From the cell containing the given text, extract its center point as [x, y] coordinate. 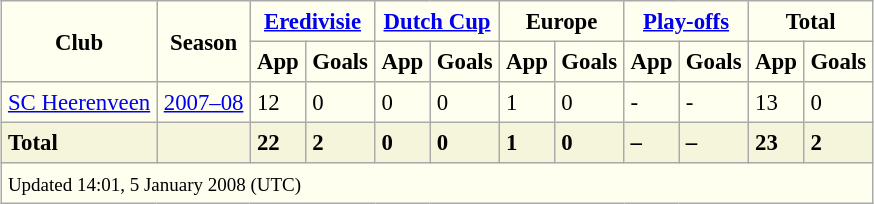
Play-offs [686, 21]
Europe [562, 21]
Season [204, 42]
SC Heerenveen [79, 102]
Club [79, 42]
Eredivisie [312, 21]
Updated 14:01, 5 January 2008 (UTC) [437, 183]
13 [776, 102]
22 [278, 142]
2007–08 [204, 102]
23 [776, 142]
12 [278, 102]
Dutch Cup [438, 21]
